Scan for the cell matching the given text and deliver its (X, Y) coordinate at center. 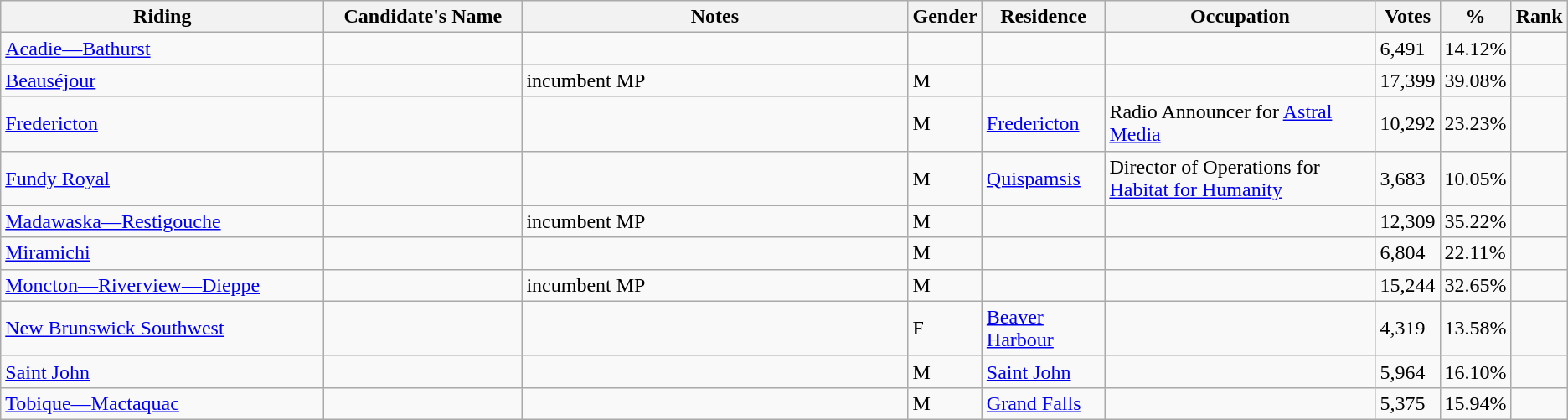
10,292 (1407, 124)
Tobique—Mactaquac (162, 403)
15.94% (1476, 403)
Residence (1044, 17)
Moncton—Riverview—Dieppe (162, 285)
10.05% (1476, 178)
5,375 (1407, 403)
32.65% (1476, 285)
Notes (715, 17)
New Brunswick Southwest (162, 329)
23.23% (1476, 124)
3,683 (1407, 178)
Candidate's Name (423, 17)
17,399 (1407, 80)
6,491 (1407, 49)
F (945, 329)
Beauséjour (162, 80)
Miramichi (162, 253)
Grand Falls (1044, 403)
Fundy Royal (162, 178)
14.12% (1476, 49)
16.10% (1476, 371)
4,319 (1407, 329)
22.11% (1476, 253)
% (1476, 17)
Quispamsis (1044, 178)
Gender (945, 17)
Acadie—Bathurst (162, 49)
Madawaska—Restigouche (162, 221)
Beaver Harbour (1044, 329)
Riding (162, 17)
5,964 (1407, 371)
15,244 (1407, 285)
13.58% (1476, 329)
Director of Operations for Habitat for Humanity (1240, 178)
12,309 (1407, 221)
Radio Announcer for Astral Media (1240, 124)
Votes (1407, 17)
6,804 (1407, 253)
Rank (1540, 17)
Occupation (1240, 17)
35.22% (1476, 221)
39.08% (1476, 80)
